Search for the cell housing the specified text and yield its (X, Y) center coordinate. 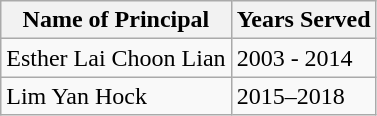
2015–2018 (304, 96)
2003 - 2014 (304, 58)
Lim Yan Hock (116, 96)
Name of Principal (116, 20)
Esther Lai Choon Lian (116, 58)
Years Served (304, 20)
